Pinpoint the cell where the given text exists, returning its [x, y] midpoint coordinate. 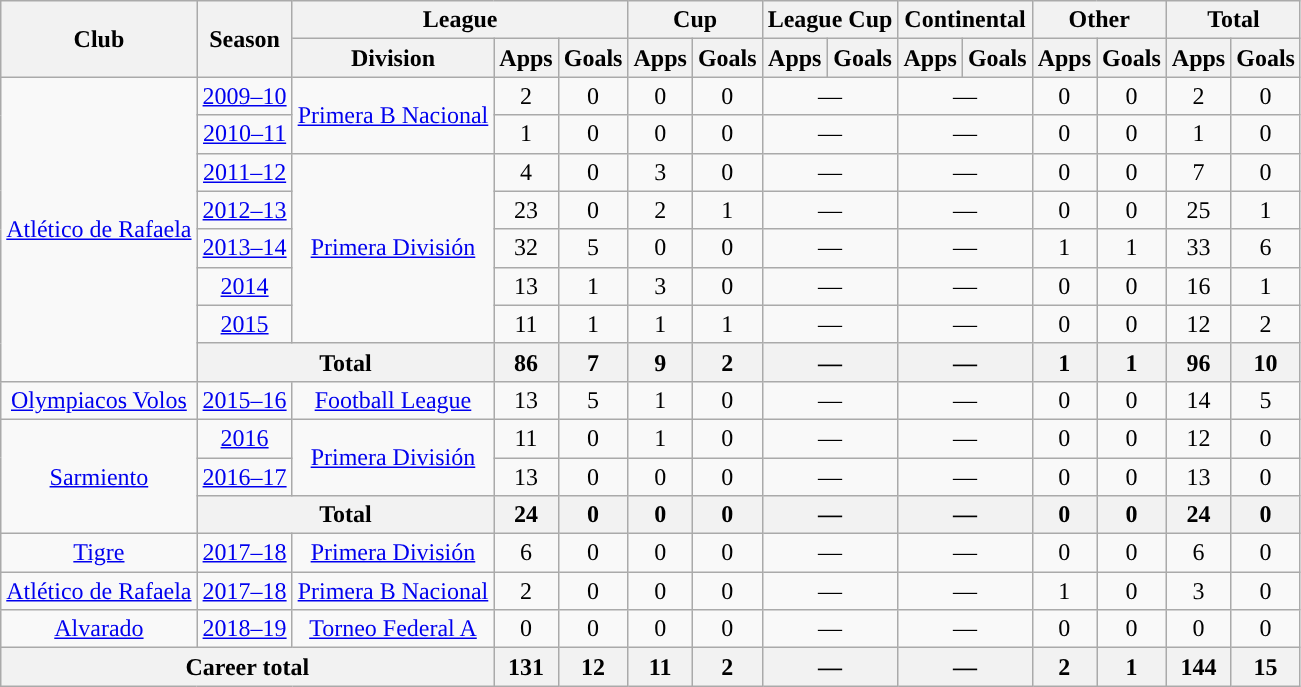
Torneo Federal A [393, 629]
Sarmiento [99, 476]
32 [526, 248]
Club [99, 39]
Continental [965, 20]
131 [526, 667]
League [460, 20]
2015–16 [244, 400]
10 [1266, 362]
16 [1198, 286]
Cup [695, 20]
Career total [248, 667]
Olympiacos Volos [99, 400]
86 [526, 362]
33 [1198, 248]
2018–19 [244, 629]
14 [1198, 400]
Division [393, 58]
2011–12 [244, 172]
144 [1198, 667]
15 [1266, 667]
Other [1099, 20]
League Cup [830, 20]
Tigre [99, 553]
2014 [244, 286]
2016–17 [244, 477]
2016 [244, 438]
2009–10 [244, 96]
Alvarado [99, 629]
2015 [244, 324]
23 [526, 210]
Season [244, 39]
2013–14 [244, 248]
9 [660, 362]
96 [1198, 362]
Football League [393, 400]
25 [1198, 210]
4 [526, 172]
2012–13 [244, 210]
2010–11 [244, 134]
